Detect which cell encompasses the target text, then output its [X, Y] center coordinate. 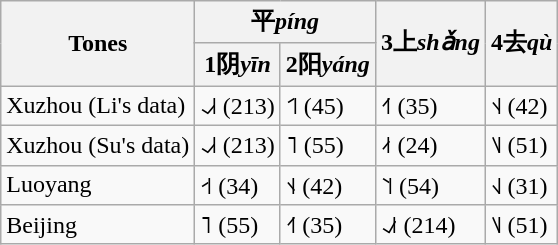
1阴yīn [238, 64]
Xuzhou (Su's data) [98, 145]
˦˥ (45) [328, 106]
˨˦ (24) [430, 145]
2阳yáng [328, 64]
平píng [286, 22]
Tones [98, 44]
4去qù [521, 44]
Luoyang [98, 185]
Xuzhou (Li's data) [98, 106]
˨˩˦ (214) [430, 225]
˥˦ (54) [430, 185]
Beijing [98, 225]
˧˩ (31) [521, 185]
˧˦ (34) [238, 185]
3上shǎng [430, 44]
